From the cell containing the given text, extract its center point as [x, y] coordinate. 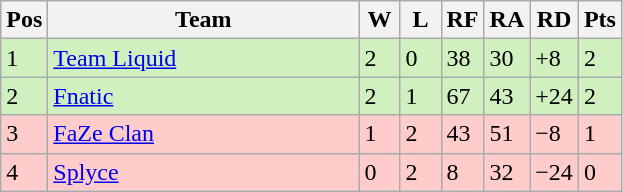
W [380, 20]
67 [462, 96]
Fnatic [204, 96]
Team Liquid [204, 58]
FaZe Clan [204, 134]
−24 [554, 172]
30 [507, 58]
RF [462, 20]
32 [507, 172]
Splyce [204, 172]
RD [554, 20]
4 [24, 172]
L [420, 20]
51 [507, 134]
38 [462, 58]
3 [24, 134]
8 [462, 172]
+24 [554, 96]
RA [507, 20]
+8 [554, 58]
Team [204, 20]
−8 [554, 134]
Pts [600, 20]
Pos [24, 20]
